Return the (X, Y) coordinate for the center point of the cell that contains the specified text.  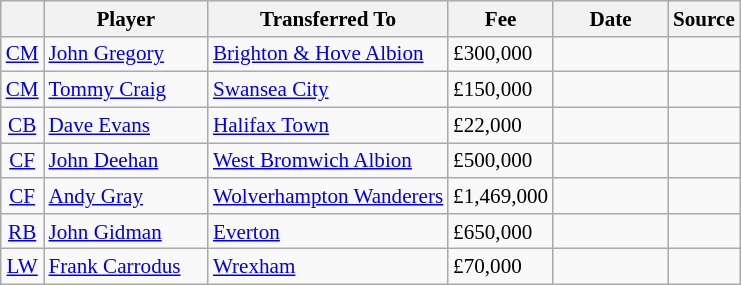
Andy Gray (126, 196)
Source (704, 18)
£70,000 (500, 266)
Halifax Town (328, 124)
Date (610, 18)
Transferred To (328, 18)
Tommy Craig (126, 90)
£150,000 (500, 90)
Swansea City (328, 90)
Wrexham (328, 266)
John Gregory (126, 54)
Everton (328, 230)
Player (126, 18)
John Deehan (126, 160)
£1,469,000 (500, 196)
£300,000 (500, 54)
£500,000 (500, 160)
Frank Carrodus (126, 266)
Fee (500, 18)
John Gidman (126, 230)
CB (22, 124)
Brighton & Hove Albion (328, 54)
RB (22, 230)
West Bromwich Albion (328, 160)
Wolverhampton Wanderers (328, 196)
Dave Evans (126, 124)
£22,000 (500, 124)
LW (22, 266)
£650,000 (500, 230)
